Locate the cell with the specified text and output its [X, Y] center coordinate. 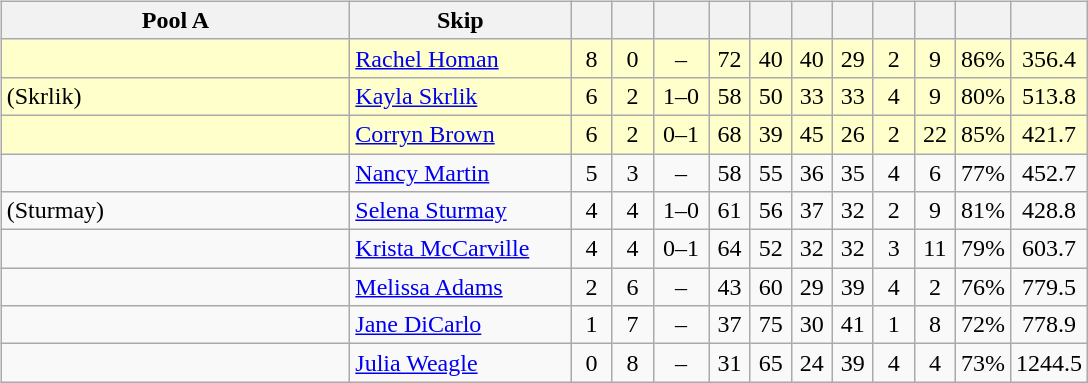
Corryn Brown [460, 134]
24 [812, 363]
11 [934, 249]
55 [770, 173]
Julia Weagle [460, 363]
60 [770, 287]
50 [770, 96]
Selena Sturmay [460, 211]
Rachel Homan [460, 58]
76% [982, 287]
Skip [460, 20]
Melissa Adams [460, 287]
Krista McCarville [460, 249]
1244.5 [1048, 363]
Nancy Martin [460, 173]
35 [852, 173]
85% [982, 134]
421.7 [1048, 134]
(Skrlik) [176, 96]
75 [770, 325]
79% [982, 249]
80% [982, 96]
7 [632, 325]
452.7 [1048, 173]
31 [730, 363]
356.4 [1048, 58]
26 [852, 134]
36 [812, 173]
Jane DiCarlo [460, 325]
65 [770, 363]
603.7 [1048, 249]
(Sturmay) [176, 211]
64 [730, 249]
Kayla Skrlik [460, 96]
Pool A [176, 20]
778.9 [1048, 325]
56 [770, 211]
43 [730, 287]
68 [730, 134]
72 [730, 58]
81% [982, 211]
77% [982, 173]
45 [812, 134]
428.8 [1048, 211]
30 [812, 325]
61 [730, 211]
52 [770, 249]
72% [982, 325]
86% [982, 58]
73% [982, 363]
41 [852, 325]
779.5 [1048, 287]
22 [934, 134]
5 [592, 173]
513.8 [1048, 96]
